Provide the [x, y] coordinate of the cell's center where the given text is located.  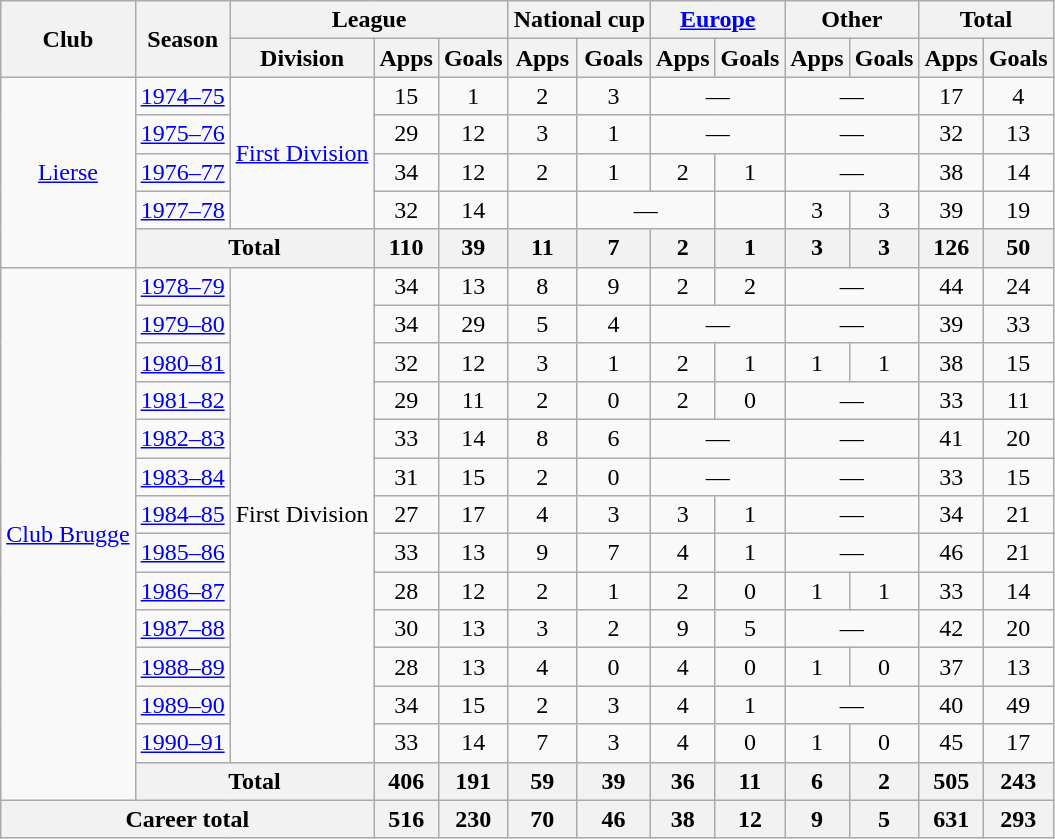
1977–78 [182, 210]
1988–89 [182, 667]
42 [951, 629]
Europe [718, 20]
126 [951, 248]
49 [1018, 705]
27 [406, 515]
631 [951, 819]
40 [951, 705]
1987–88 [182, 629]
406 [406, 781]
1990–91 [182, 743]
505 [951, 781]
30 [406, 629]
37 [951, 667]
1979–80 [182, 324]
Season [182, 39]
1980–81 [182, 362]
70 [542, 819]
293 [1018, 819]
1982–83 [182, 438]
1974–75 [182, 96]
41 [951, 438]
230 [473, 819]
191 [473, 781]
Division [302, 58]
Career total [188, 819]
National cup [579, 20]
1984–85 [182, 515]
1981–82 [182, 400]
31 [406, 477]
44 [951, 286]
50 [1018, 248]
45 [951, 743]
League [369, 20]
24 [1018, 286]
59 [542, 781]
1985–86 [182, 553]
36 [683, 781]
110 [406, 248]
19 [1018, 210]
1976–77 [182, 172]
1975–76 [182, 134]
Club [68, 39]
1989–90 [182, 705]
Club Brugge [68, 534]
1978–79 [182, 286]
1986–87 [182, 591]
516 [406, 819]
1983–84 [182, 477]
Lierse [68, 172]
243 [1018, 781]
Other [852, 20]
